Return (X, Y) of the center of cell containing provided text 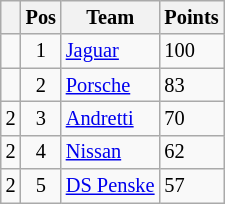
Nissan (110, 152)
100 (191, 51)
83 (191, 85)
Jaguar (110, 51)
Points (191, 17)
Team (110, 17)
DS Penske (110, 186)
Pos (41, 17)
57 (191, 186)
Andretti (110, 118)
4 (41, 152)
62 (191, 152)
1 (41, 51)
3 (41, 118)
5 (41, 186)
Porsche (110, 85)
70 (191, 118)
